Extract the [x, y] coordinate from the center of the cell holding the provided text.  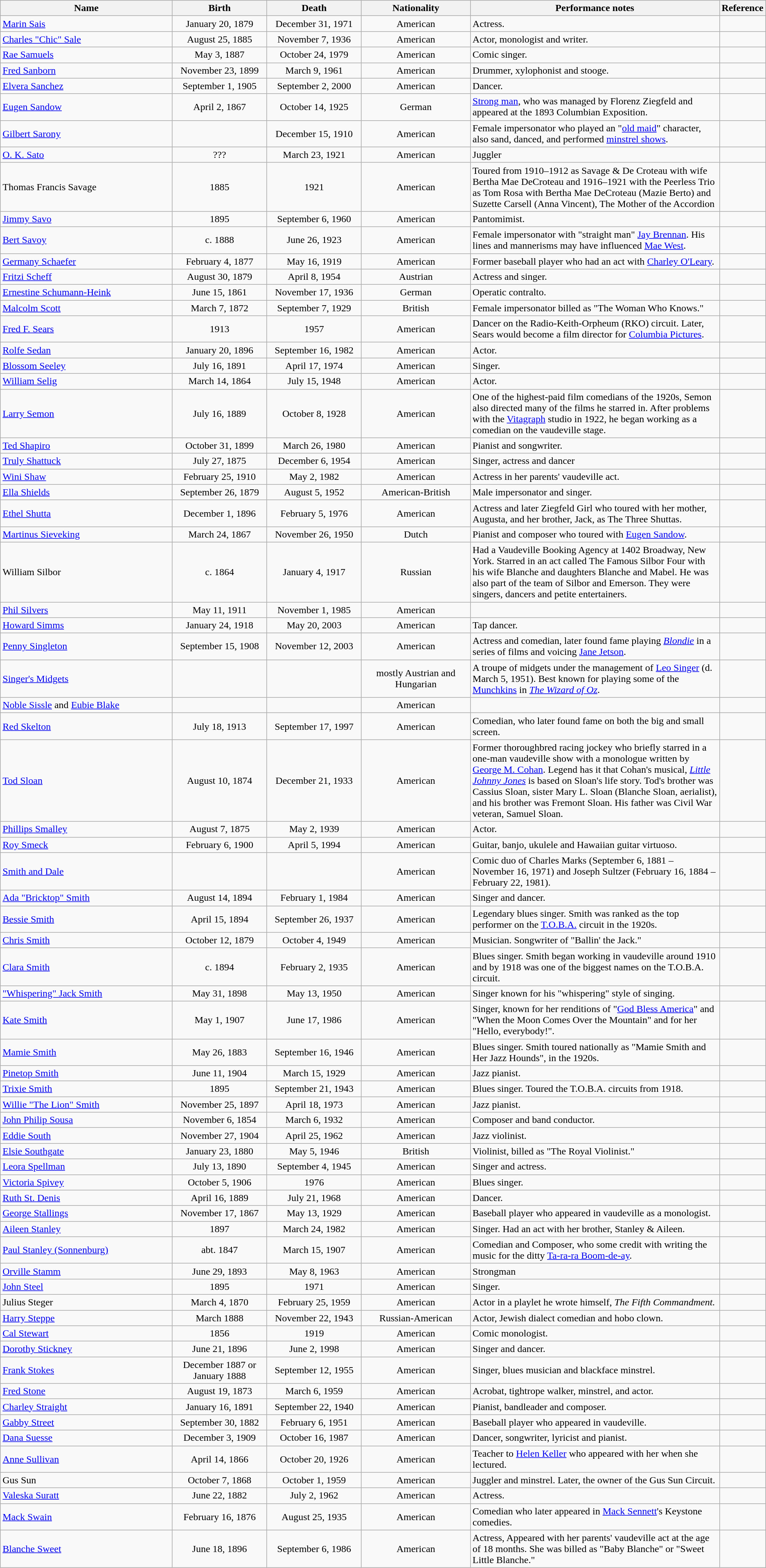
June 2, 1998 [314, 1349]
Elvera Sanchez [86, 86]
Russian-American [416, 1318]
April 17, 1974 [314, 366]
Nationality [416, 8]
Harry Steppe [86, 1318]
c. 1888 [219, 240]
Clara Smith [86, 967]
Bessie Smith [86, 919]
Anne Sullivan [86, 1459]
Rae Samuels [86, 55]
Name [86, 8]
Singer, known for her renditions of "God Bless America" and "When the Moon Comes Over the Mountain" and for her "Hello, everybody!". [595, 1020]
Birth [219, 8]
July 2, 1962 [314, 1496]
c. 1894 [219, 967]
Aileen Stanley [86, 1229]
December 1887 or January 1888 [219, 1370]
Noble Sissle and Eubie Blake [86, 705]
November 22, 1943 [314, 1318]
May 2, 1982 [314, 477]
1971 [314, 1287]
November 7, 1936 [314, 39]
August 25, 1935 [314, 1517]
October 14, 1925 [314, 107]
John Philip Sousa [86, 1120]
Dana Suesse [86, 1438]
Jazz violinist. [595, 1136]
August 5, 1952 [314, 492]
Mack Swain [86, 1517]
Fred Stone [86, 1391]
Victoria Spivey [86, 1182]
Gabby Street [86, 1422]
Teacher to Helen Keller who appeared with her when she lectured. [595, 1459]
September 21, 1943 [314, 1089]
April 14, 1866 [219, 1459]
September 4, 1945 [314, 1167]
November 6, 1854 [219, 1120]
Reference [742, 8]
January 16, 1891 [219, 1407]
November 1, 1985 [314, 610]
September 15, 1908 [219, 646]
September 7, 1929 [314, 308]
February 1, 1984 [314, 898]
Charley Straight [86, 1407]
September 12, 1955 [314, 1370]
June 11, 1904 [219, 1073]
October 24, 1979 [314, 55]
Strongman [595, 1271]
May 1, 1907 [219, 1020]
Red Skelton [86, 727]
June 22, 1882 [219, 1496]
"Whispering" Jack Smith [86, 993]
Howard Simms [86, 625]
October 4, 1949 [314, 940]
May 3, 1887 [219, 55]
March 7, 1872 [219, 308]
October 20, 1926 [314, 1459]
Dancer, songwriter, lyricist and pianist. [595, 1438]
Singer, actress and dancer [595, 461]
December 3, 1909 [219, 1438]
1897 [219, 1229]
William Silbor [86, 572]
Smith and Dale [86, 871]
Singer and actress. [595, 1167]
Martinus Sieveking [86, 534]
October 12, 1879 [219, 940]
February 25, 1910 [219, 477]
Dutch [416, 534]
Blossom Seeley [86, 366]
Dancer on the Radio-Keith-Orpheum (RKO) circuit. Later, Sears would become a film director for Columbia Pictures. [595, 329]
Comic singer. [595, 55]
March 23, 1921 [314, 155]
Juggler and minstrel. Later, the owner of the Gus Sun Circuit. [595, 1480]
October 7, 1868 [219, 1480]
mostly Austrian and Hungarian [416, 679]
Female impersonator who played an "old maid" character, also sand, danced, and performed minstrel shows. [595, 133]
Acrobat, tightrope walker, minstrel, and actor. [595, 1391]
February 25, 1959 [314, 1302]
Roy Smeck [86, 845]
Wini Shaw [86, 477]
Penny Singleton [86, 646]
June 17, 1986 [314, 1020]
February 2, 1935 [314, 967]
Truly Shattuck [86, 461]
September 6, 1986 [314, 1549]
Kate Smith [86, 1020]
Russian [416, 572]
February 4, 1877 [219, 261]
Fritzi Scheff [86, 277]
April 25, 1962 [314, 1136]
November 26, 1950 [314, 534]
Comedian who later appeared in Mack Sennett's Keystone comedies. [595, 1517]
Singer, blues musician and blackface minstrel. [595, 1370]
August 7, 1875 [219, 829]
c. 1864 [219, 572]
July 21, 1968 [314, 1198]
Frank Stokes [86, 1370]
Bert Savoy [86, 240]
Comedian and Composer, who some credit with writing the music for the ditty Ta-ra-ra Boom-de-ay. [595, 1250]
Female impersonator billed as "The Woman Who Knows." [595, 308]
November 12, 2003 [314, 646]
September 1, 1905 [219, 86]
Actress in her parents' vaudeville act. [595, 477]
Jimmy Savo [86, 219]
Female impersonator with "straight man" Jay Brennan. His lines and mannerisms may have influenced Mae West. [595, 240]
December 31, 1971 [314, 24]
Blanche Sweet [86, 1549]
September 17, 1997 [314, 727]
Julius Steger [86, 1302]
American-British [416, 492]
Singer's Midgets [86, 679]
Pianist, bandleader and composer. [595, 1407]
Ruth St. Denis [86, 1198]
June 15, 1861 [219, 292]
July 16, 1891 [219, 366]
September 22, 1940 [314, 1407]
January 23, 1880 [219, 1151]
Actress, Appeared with her parents' vaudeville act at the age of 18 months. She was billed as "Baby Blanche" or "Sweet Little Blanche." [595, 1549]
1921 [314, 187]
May 5, 1946 [314, 1151]
Singer known for his "whispering" style of singing. [595, 993]
Malcolm Scott [86, 308]
Eddie South [86, 1136]
March 15, 1929 [314, 1073]
Leora Spellman [86, 1167]
March 4, 1870 [219, 1302]
Ada "Bricktop" Smith [86, 898]
Tap dancer. [595, 625]
January 24, 1918 [219, 625]
August 19, 1873 [219, 1391]
Blues singer. Smith toured nationally as "Mamie Smith and Her Jazz Hounds", in the 1920s. [595, 1052]
April 18, 1973 [314, 1105]
Germany Schaefer [86, 261]
abt. 1847 [219, 1250]
January 4, 1917 [314, 572]
August 10, 1874 [219, 781]
Ethel Shutta [86, 513]
William Selig [86, 381]
Cal Stewart [86, 1334]
Gilbert Sarony [86, 133]
Rolfe Sedan [86, 350]
October 16, 1987 [314, 1438]
May 31, 1898 [219, 993]
April 2, 1867 [219, 107]
Actor, Jewish dialect comedian and hobo clown. [595, 1318]
November 27, 1904 [219, 1136]
1976 [314, 1182]
July 13, 1890 [219, 1167]
June 18, 1896 [219, 1549]
March 14, 1864 [219, 381]
August 30, 1879 [219, 277]
Actress and later Ziegfeld Girl who toured with her mother, Augusta, and her brother, Jack, as The Three Shuttas. [595, 513]
Pantomimist. [595, 219]
October 31, 1899 [219, 445]
1885 [219, 187]
March 24, 1867 [219, 534]
Drummer, xylophonist and stooge. [595, 70]
Thomas Francis Savage [86, 187]
May 26, 1883 [219, 1052]
March 26, 1980 [314, 445]
1856 [219, 1334]
November 17, 1867 [219, 1213]
May 13, 1929 [314, 1213]
February 6, 1900 [219, 845]
O. K. Sato [86, 155]
Blues singer. Toured the T.O.B.A. circuits from 1918. [595, 1089]
March 1888 [219, 1318]
September 26, 1937 [314, 919]
April 5, 1994 [314, 845]
1919 [314, 1334]
July 15, 1948 [314, 381]
May 8, 1963 [314, 1271]
Singer. Had an act with her brother, Stanley & Aileen. [595, 1229]
Pinetop Smith [86, 1073]
July 27, 1875 [219, 461]
July 16, 1889 [219, 413]
Guitar, banjo, ukulele and Hawaiian guitar virtuoso. [595, 845]
Blues singer. Smith began working in vaudeville around 1910 and by 1918 was one of the biggest names on the T.O.B.A. circuit. [595, 967]
June 26, 1923 [314, 240]
September 16, 1946 [314, 1052]
June 21, 1896 [219, 1349]
September 30, 1882 [219, 1422]
January 20, 1896 [219, 350]
March 6, 1959 [314, 1391]
Pianist and songwriter. [595, 445]
July 18, 1913 [219, 727]
September 6, 1960 [314, 219]
December 6, 1954 [314, 461]
Performance notes [595, 8]
1913 [219, 329]
May 20, 2003 [314, 625]
December 21, 1933 [314, 781]
May 2, 1939 [314, 829]
Pianist and composer who toured with Eugen Sandow. [595, 534]
Actress and singer. [595, 277]
1957 [314, 329]
Dorothy Stickney [86, 1349]
Musician. Songwriter of "Ballin' the Jack." [595, 940]
April 8, 1954 [314, 277]
Austrian [416, 277]
Strong man, who was managed by Florenz Ziegfeld and appeared at the 1893 Columbian Exposition. [595, 107]
George Stallings [86, 1213]
November 25, 1897 [219, 1105]
Fred Sanborn [86, 70]
Baseball player who appeared in vaudeville. [595, 1422]
Fred F. Sears [86, 329]
Baseball player who appeared in vaudeville as a monologist. [595, 1213]
June 29, 1893 [219, 1271]
Death [314, 8]
Tod Sloan [86, 781]
Mamie Smith [86, 1052]
August 25, 1885 [219, 39]
John Steel [86, 1287]
Paul Stanley (Sonnenburg) [86, 1250]
Ted Shapiro [86, 445]
Valeska Suratt [86, 1496]
Trixie Smith [86, 1089]
Gus Sun [86, 1480]
Composer and band conductor. [595, 1120]
Elsie Southgate [86, 1151]
March 15, 1907 [314, 1250]
May 16, 1919 [314, 261]
October 1, 1959 [314, 1480]
??? [219, 155]
Charles "Chic" Sale [86, 39]
February 5, 1976 [314, 513]
March 6, 1932 [314, 1120]
September 2, 2000 [314, 86]
Ernestine Schumann-Heink [86, 292]
October 5, 1906 [219, 1182]
September 26, 1879 [219, 492]
Operatic contralto. [595, 292]
November 17, 1936 [314, 292]
Juggler [595, 155]
Phil Silvers [86, 610]
Willie "The Lion" Smith [86, 1105]
Chris Smith [86, 940]
February 6, 1951 [314, 1422]
August 14, 1894 [219, 898]
Male impersonator and singer. [595, 492]
January 20, 1879 [219, 24]
Violinist, billed as "The Royal Violinist." [595, 1151]
Blues singer. [595, 1182]
December 1, 1896 [219, 513]
Comic duo of Charles Marks (September 6, 1881 – November 16, 1971) and Joseph Sultzer (February 16, 1884 – February 22, 1981). [595, 871]
April 16, 1889 [219, 1198]
Comedian, who later found fame on both the big and small screen. [595, 727]
Phillips Smalley [86, 829]
A troupe of midgets under the management of Leo Singer (d. March 5, 1951). Best known for playing some of the Munchkins in The Wizard of Oz. [595, 679]
Orville Stamm [86, 1271]
May 13, 1950 [314, 993]
Larry Semon [86, 413]
Ella Shields [86, 492]
December 15, 1910 [314, 133]
Marin Sais [86, 24]
Actor, monologist and writer. [595, 39]
Eugen Sandow [86, 107]
October 8, 1928 [314, 413]
Former baseball player who had an act with Charley O'Leary. [595, 261]
April 15, 1894 [219, 919]
September 16, 1982 [314, 350]
February 16, 1876 [219, 1517]
March 9, 1961 [314, 70]
Comic monologist. [595, 1334]
May 11, 1911 [219, 610]
March 24, 1982 [314, 1229]
Actor in a playlet he wrote himself, The Fifth Commandment. [595, 1302]
Legendary blues singer. Smith was ranked as the top performer on the T.O.B.A. circuit in the 1920s. [595, 919]
November 23, 1899 [219, 70]
Actress and comedian, later found fame playing Blondie in a series of films and voicing Jane Jetson. [595, 646]
